Identify which cell holds the provided text, then report its [X, Y] central coordinate. 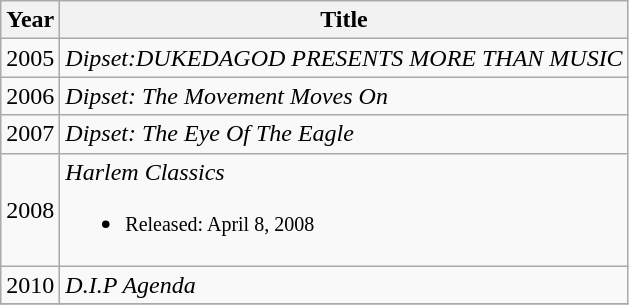
Title [344, 20]
2006 [30, 96]
Dipset: The Eye Of The Eagle [344, 134]
2007 [30, 134]
Dipset:DUKEDAGOD PRESENTS MORE THAN MUSIC [344, 58]
D.I.P Agenda [344, 285]
2008 [30, 210]
Harlem ClassicsReleased: April 8, 2008 [344, 210]
2005 [30, 58]
Year [30, 20]
2010 [30, 285]
Dipset: The Movement Moves On [344, 96]
